Pinpoint the cell where the given text exists, returning its [X, Y] midpoint coordinate. 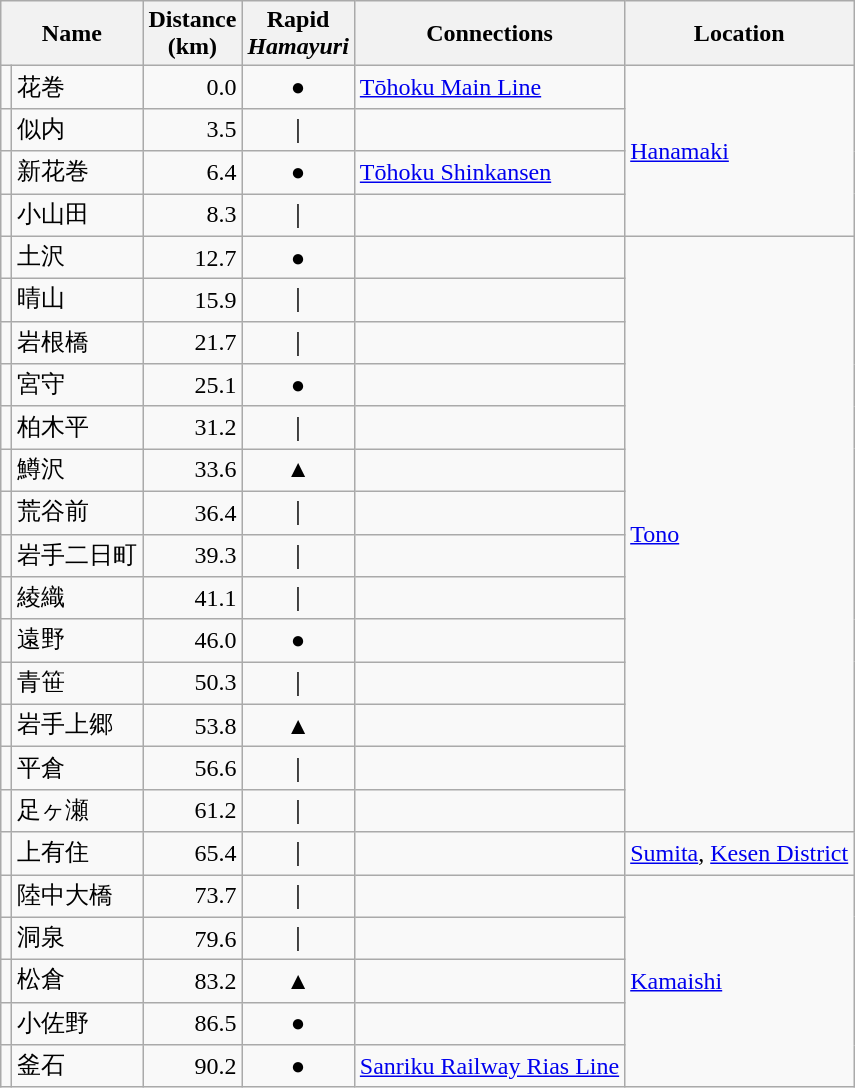
46.0 [192, 640]
41.1 [192, 598]
12.7 [192, 258]
25.1 [192, 386]
岩手上郷 [78, 726]
0.0 [192, 88]
Tono [740, 534]
足ヶ瀬 [78, 810]
Kamaishi [740, 980]
79.6 [192, 938]
釜石 [78, 1066]
Connections [489, 34]
90.2 [192, 1066]
73.7 [192, 896]
Sanriku Railway Rias Line [489, 1066]
岩根橋 [78, 342]
15.9 [192, 300]
21.7 [192, 342]
遠野 [78, 640]
宮守 [78, 386]
小山田 [78, 216]
83.2 [192, 982]
洞泉 [78, 938]
50.3 [192, 684]
柏木平 [78, 428]
平倉 [78, 768]
3.5 [192, 130]
土沢 [78, 258]
Hanamaki [740, 151]
8.3 [192, 216]
Distance (km) [192, 34]
36.4 [192, 512]
晴山 [78, 300]
39.3 [192, 556]
6.4 [192, 172]
綾織 [78, 598]
Tōhoku Main Line [489, 88]
上有住 [78, 854]
鱒沢 [78, 470]
Location [740, 34]
花巻 [78, 88]
Tōhoku Shinkansen [489, 172]
似内 [78, 130]
Name [72, 34]
Sumita, Kesen District [740, 854]
小佐野 [78, 1024]
松倉 [78, 982]
86.5 [192, 1024]
61.2 [192, 810]
岩手二日町 [78, 556]
陸中大橋 [78, 896]
新花巻 [78, 172]
31.2 [192, 428]
荒谷前 [78, 512]
Rapid Hamayuri [298, 34]
56.6 [192, 768]
33.6 [192, 470]
65.4 [192, 854]
53.8 [192, 726]
青笹 [78, 684]
